Capture the cell that displays the provided text and extract its (X, Y) central coordinate. 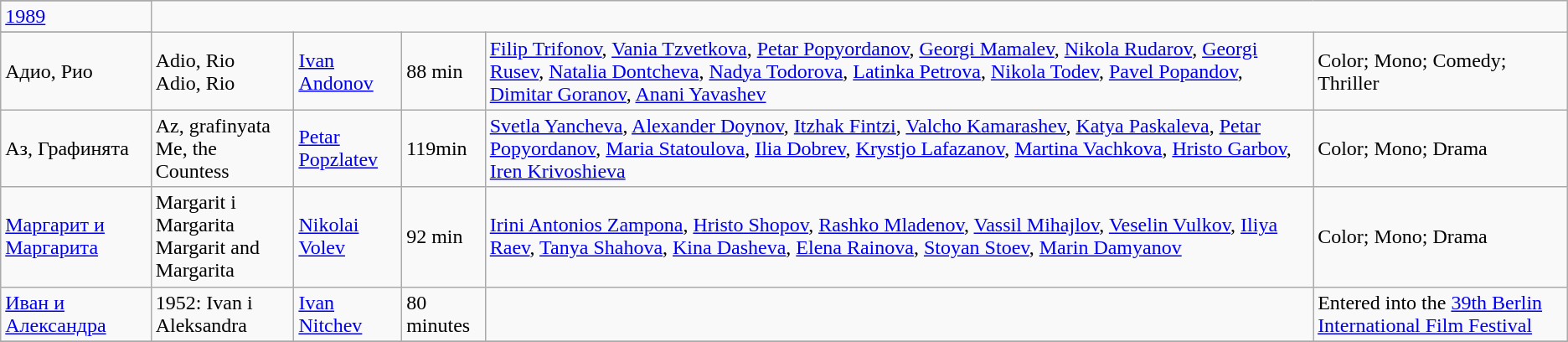
88 min (444, 71)
119min (444, 148)
Адио, Рио (75, 71)
Margarit i MargaritaMargarit and Margarita (223, 236)
Ivan Andonov (348, 71)
Иван и Александра (75, 313)
80 minutes (444, 313)
92 min (444, 236)
Маргарит и Маргарита (75, 236)
Color; Mono; Comedy; Thriller (1441, 71)
1952: Ivan i Aleksandra (223, 313)
Az, grafinyataMe, the Countess (223, 148)
1989 (75, 17)
Nikolai Volev (348, 236)
Ivan Nitchev (348, 313)
Adio, RioAdio, Rio (223, 71)
Entered into the 39th Berlin International Film Festival (1441, 313)
Petar Popzlatev (348, 148)
Аз, Графинята (75, 148)
